Capture the cell that displays the provided text and extract its [X, Y] central coordinate. 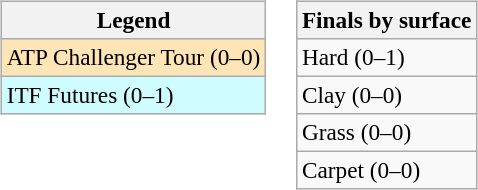
Hard (0–1) [387, 57]
ATP Challenger Tour (0–0) [133, 57]
ITF Futures (0–1) [133, 95]
Grass (0–0) [387, 133]
Legend [133, 20]
Carpet (0–0) [387, 171]
Clay (0–0) [387, 95]
Finals by surface [387, 20]
